Provide the [x, y] coordinate of the cell's center where the given text is located.  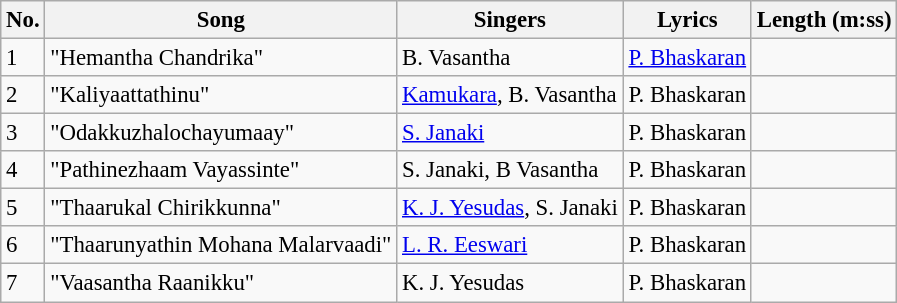
B. Vasantha [510, 58]
Lyrics [687, 20]
K. J. Yesudas, S. Janaki [510, 208]
4 [23, 170]
L. R. Eeswari [510, 245]
"Thaarunyathin Mohana Malarvaadi" [221, 245]
Kamukara, B. Vasantha [510, 95]
2 [23, 95]
"Thaarukal Chirikkunna" [221, 208]
S. Janaki [510, 133]
6 [23, 245]
No. [23, 20]
K. J. Yesudas [510, 283]
7 [23, 283]
Singers [510, 20]
3 [23, 133]
1 [23, 58]
"Pathinezhaam Vayassinte" [221, 170]
5 [23, 208]
Length (m:ss) [824, 20]
"Kaliyaattathinu" [221, 95]
S. Janaki, B Vasantha [510, 170]
"Vaasantha Raanikku" [221, 283]
"Odakkuzhalochayumaay" [221, 133]
"Hemantha Chandrika" [221, 58]
Song [221, 20]
